Extract the (x, y) coordinate from the center of the cell holding the provided text.  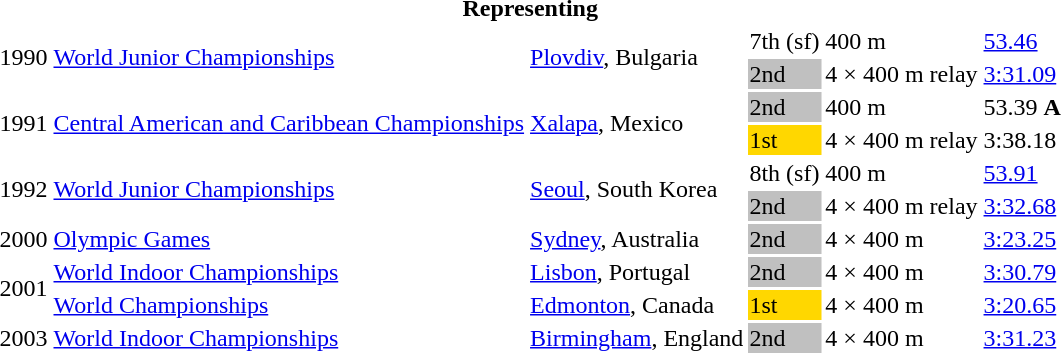
Seoul, South Korea (637, 190)
Xalapa, Mexico (637, 124)
Lisbon, Portugal (637, 272)
Sydney, Australia (637, 239)
World Championships (289, 305)
Birmingham, England (637, 338)
Central American and Caribbean Championships (289, 124)
Edmonton, Canada (637, 305)
7th (sf) (784, 41)
Olympic Games (289, 239)
8th (sf) (784, 173)
Plovdiv, Bulgaria (637, 58)
